For the text-containing cell, return its midpoint in [x, y] coordinate format. 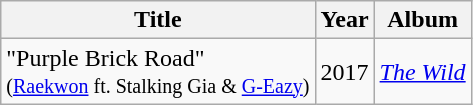
"Purple Brick Road"(Raekwon ft. Stalking Gia & G-Eazy) [158, 72]
Album [422, 20]
2017 [344, 72]
Title [158, 20]
Year [344, 20]
The Wild [422, 72]
